Identify which cell holds the provided text, then report its [x, y] central coordinate. 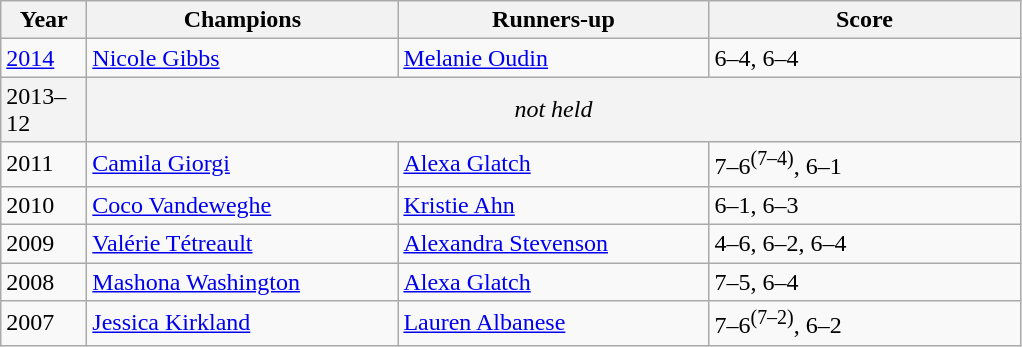
2008 [44, 282]
Melanie Oudin [554, 58]
Score [864, 20]
2010 [44, 205]
Mashona Washington [242, 282]
4–6, 6–2, 6–4 [864, 244]
6–4, 6–4 [864, 58]
Nicole Gibbs [242, 58]
Runners-up [554, 20]
Coco Vandeweghe [242, 205]
Alexandra Stevenson [554, 244]
Kristie Ahn [554, 205]
Year [44, 20]
Lauren Albanese [554, 324]
2013–12 [44, 110]
Valérie Tétreault [242, 244]
7–6(7–4), 6–1 [864, 164]
not held [554, 110]
Champions [242, 20]
7–6(7–2), 6–2 [864, 324]
Camila Giorgi [242, 164]
2009 [44, 244]
2011 [44, 164]
6–1, 6–3 [864, 205]
2007 [44, 324]
7–5, 6–4 [864, 282]
2014 [44, 58]
Jessica Kirkland [242, 324]
